Output the (x, y) coordinate of the center of the cell containing the given text.  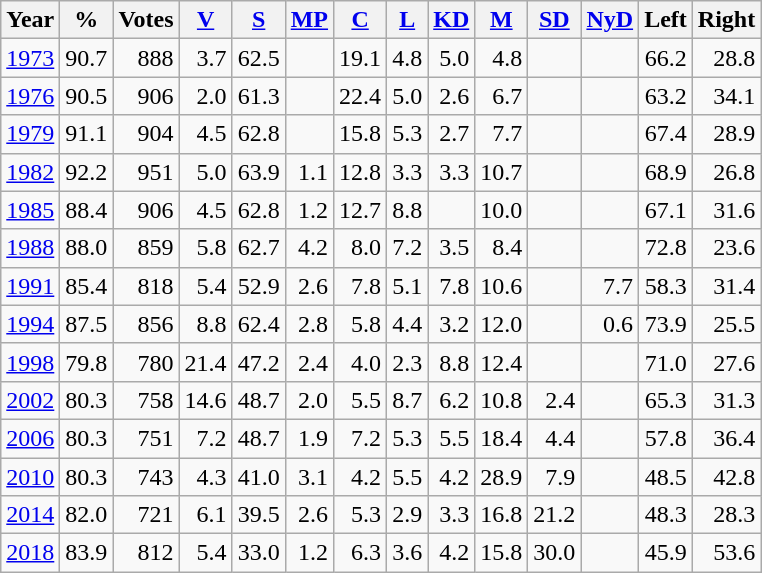
21.4 (206, 362)
26.8 (726, 172)
48.3 (666, 515)
34.1 (726, 96)
79.8 (86, 362)
16.8 (502, 515)
C (360, 20)
63.2 (666, 96)
10.6 (502, 286)
27.6 (726, 362)
S (258, 20)
22.4 (360, 96)
67.4 (666, 134)
L (408, 20)
859 (146, 248)
3.1 (309, 477)
45.9 (666, 553)
0.6 (610, 324)
1.9 (309, 438)
92.2 (86, 172)
2.7 (452, 134)
12.4 (502, 362)
90.7 (86, 58)
MP (309, 20)
83.9 (86, 553)
21.2 (554, 515)
V (206, 20)
14.6 (206, 400)
36.4 (726, 438)
18.4 (502, 438)
904 (146, 134)
4.0 (360, 362)
818 (146, 286)
12.7 (360, 210)
2014 (30, 515)
62.7 (258, 248)
23.6 (726, 248)
4.3 (206, 477)
6.1 (206, 515)
28.8 (726, 58)
31.3 (726, 400)
% (86, 20)
57.8 (666, 438)
10.7 (502, 172)
8.4 (502, 248)
Right (726, 20)
10.8 (502, 400)
2.3 (408, 362)
3.6 (408, 553)
68.9 (666, 172)
62.5 (258, 58)
31.6 (726, 210)
52.9 (258, 286)
28.3 (726, 515)
87.5 (86, 324)
73.9 (666, 324)
8.0 (360, 248)
82.0 (86, 515)
41.0 (258, 477)
2006 (30, 438)
Year (30, 20)
30.0 (554, 553)
66.2 (666, 58)
88.0 (86, 248)
856 (146, 324)
1976 (30, 96)
33.0 (258, 553)
1998 (30, 362)
Left (666, 20)
1994 (30, 324)
90.5 (86, 96)
1979 (30, 134)
NyD (610, 20)
65.3 (666, 400)
25.5 (726, 324)
1.1 (309, 172)
31.4 (726, 286)
2.8 (309, 324)
3.2 (452, 324)
M (502, 20)
2018 (30, 553)
6.3 (360, 553)
53.6 (726, 553)
12.0 (502, 324)
12.8 (360, 172)
1982 (30, 172)
KD (452, 20)
62.4 (258, 324)
751 (146, 438)
2002 (30, 400)
88.4 (86, 210)
3.7 (206, 58)
SD (554, 20)
72.8 (666, 248)
951 (146, 172)
67.1 (666, 210)
39.5 (258, 515)
71.0 (666, 362)
743 (146, 477)
48.5 (666, 477)
91.1 (86, 134)
758 (146, 400)
1985 (30, 210)
42.8 (726, 477)
2.9 (408, 515)
6.7 (502, 96)
58.3 (666, 286)
1973 (30, 58)
5.1 (408, 286)
3.5 (452, 248)
63.9 (258, 172)
1988 (30, 248)
10.0 (502, 210)
8.7 (408, 400)
19.1 (360, 58)
721 (146, 515)
2010 (30, 477)
Votes (146, 20)
6.2 (452, 400)
85.4 (86, 286)
61.3 (258, 96)
1991 (30, 286)
7.9 (554, 477)
812 (146, 553)
47.2 (258, 362)
780 (146, 362)
888 (146, 58)
